Locate the cell with the specified text and output its (x, y) center coordinate. 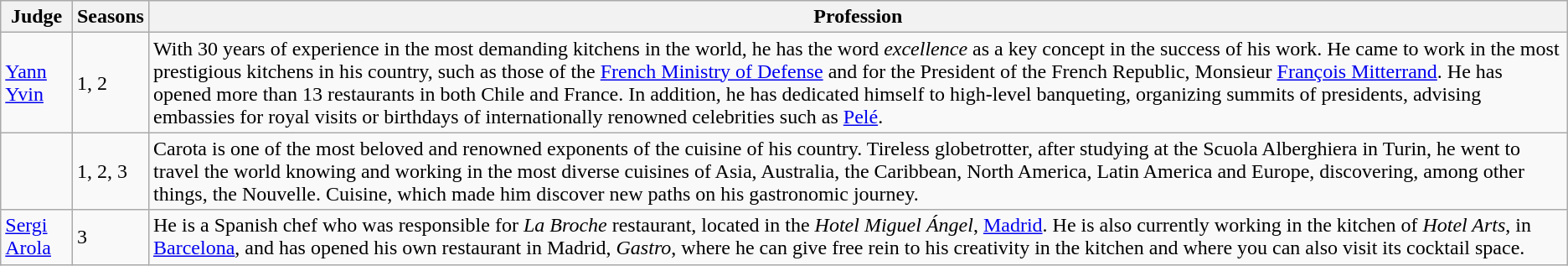
1, 2 (111, 82)
Sergi Arola (37, 237)
1, 2, 3 (111, 171)
Judge (37, 17)
3 (111, 237)
Profession (858, 17)
Seasons (111, 17)
Yann Yvin (37, 82)
